Detect which cell encompasses the target text, then output its (x, y) center coordinate. 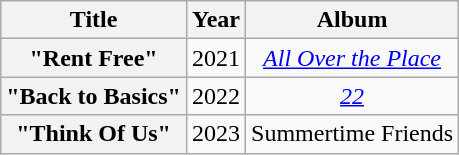
2023 (216, 134)
"Think Of Us" (94, 134)
2022 (216, 96)
Summertime Friends (352, 134)
"Back to Basics" (94, 96)
Album (352, 20)
2021 (216, 58)
22 (352, 96)
Year (216, 20)
"Rent Free" (94, 58)
Title (94, 20)
All Over the Place (352, 58)
